Search for the cell housing the specified text and yield its [x, y] center coordinate. 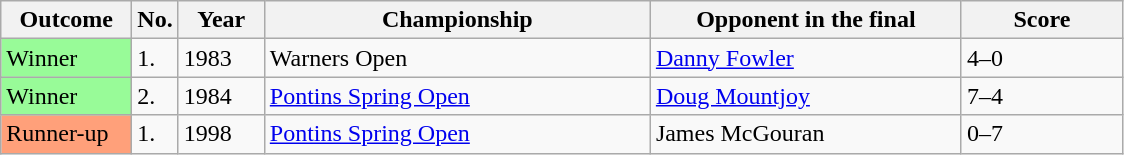
1998 [221, 134]
Warners Open [457, 58]
1983 [221, 58]
James McGouran [806, 134]
7–4 [1042, 96]
Championship [457, 20]
Outcome [66, 20]
Danny Fowler [806, 58]
No. [155, 20]
Runner-up [66, 134]
Year [221, 20]
Opponent in the final [806, 20]
4–0 [1042, 58]
2. [155, 96]
0–7 [1042, 134]
1984 [221, 96]
Doug Mountjoy [806, 96]
Score [1042, 20]
